Provide the [x, y] coordinate of the cell's center where the given text is located.  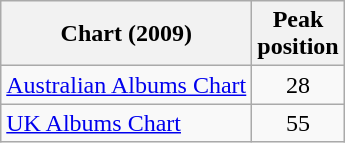
UK Albums Chart [126, 123]
55 [298, 123]
Peak position [298, 34]
Chart (2009) [126, 34]
Australian Albums Chart [126, 85]
28 [298, 85]
